Extract the (x, y) coordinate from the center of the cell holding the provided text.  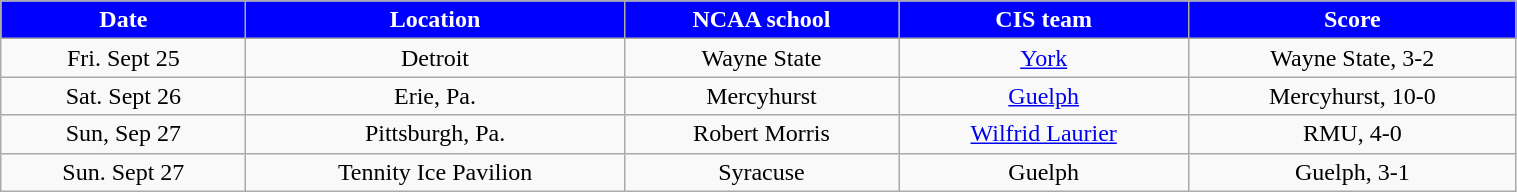
Tennity Ice Pavilion (435, 172)
Guelph, 3-1 (1352, 172)
Wayne State, 3-2 (1352, 58)
York (1044, 58)
Wilfrid Laurier (1044, 134)
Sat. Sept 26 (124, 96)
Fri. Sept 25 (124, 58)
Sun. Sept 27 (124, 172)
Date (124, 20)
Score (1352, 20)
Syracuse (762, 172)
Wayne State (762, 58)
RMU, 4-0 (1352, 134)
Mercyhurst, 10-0 (1352, 96)
NCAA school (762, 20)
Pittsburgh, Pa. (435, 134)
Detroit (435, 58)
Sun, Sep 27 (124, 134)
CIS team (1044, 20)
Mercyhurst (762, 96)
Location (435, 20)
Robert Morris (762, 134)
Erie, Pa. (435, 96)
